Identify which cell holds the provided text, then report its (X, Y) central coordinate. 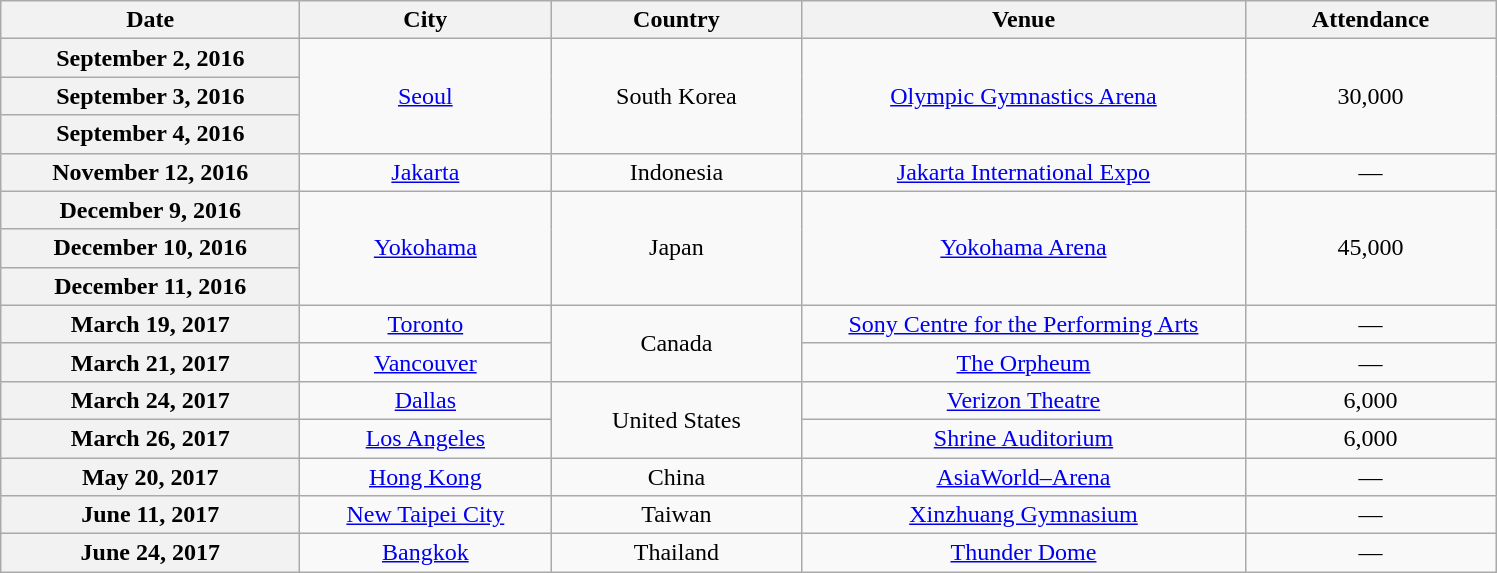
Canada (676, 343)
Yokohama Arena (1024, 248)
June 24, 2017 (150, 553)
Indonesia (676, 172)
Venue (1024, 20)
December 9, 2016 (150, 210)
Japan (676, 248)
Shrine Auditorium (1024, 438)
Toronto (426, 324)
South Korea (676, 96)
30,000 (1370, 96)
China (676, 477)
Yokohama (426, 248)
Sony Centre for the Performing Arts (1024, 324)
Vancouver (426, 362)
September 4, 2016 (150, 134)
Los Angeles (426, 438)
Olympic Gymnastics Arena (1024, 96)
Seoul (426, 96)
Dallas (426, 400)
December 11, 2016 (150, 286)
March 24, 2017 (150, 400)
March 19, 2017 (150, 324)
September 2, 2016 (150, 58)
Hong Kong (426, 477)
Xinzhuang Gymnasium (1024, 515)
May 20, 2017 (150, 477)
Taiwan (676, 515)
Jakarta International Expo (1024, 172)
Jakarta (426, 172)
United States (676, 419)
December 10, 2016 (150, 248)
Date (150, 20)
New Taipei City (426, 515)
The Orpheum (1024, 362)
March 26, 2017 (150, 438)
45,000 (1370, 248)
November 12, 2016 (150, 172)
Attendance (1370, 20)
City (426, 20)
Country (676, 20)
Bangkok (426, 553)
June 11, 2017 (150, 515)
Thailand (676, 553)
Thunder Dome (1024, 553)
AsiaWorld–Arena (1024, 477)
September 3, 2016 (150, 96)
March 21, 2017 (150, 362)
Verizon Theatre (1024, 400)
